Pinpoint the cell where the given text exists, returning its [X, Y] midpoint coordinate. 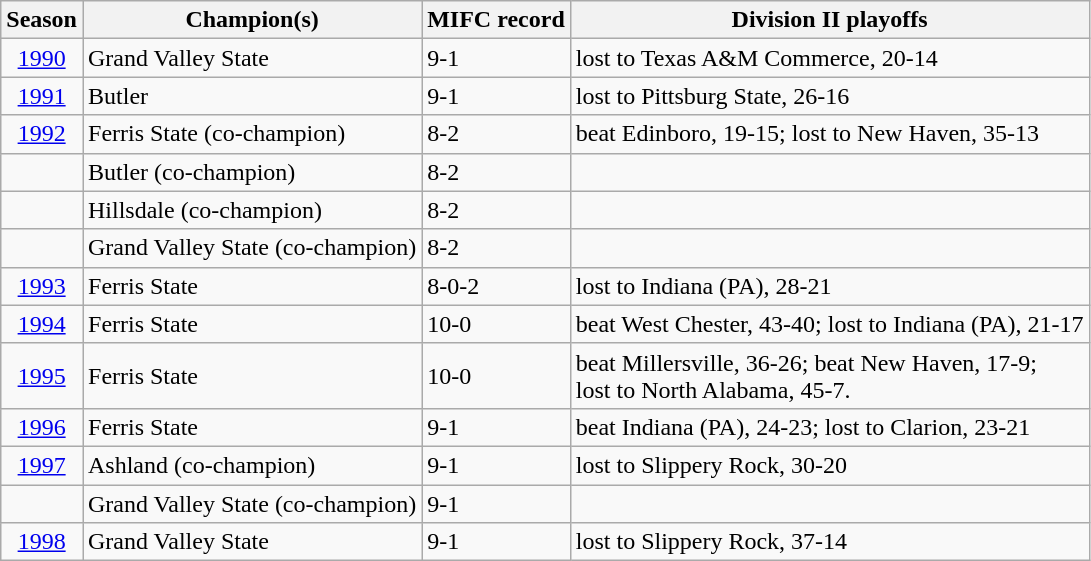
1997 [42, 465]
1991 [42, 96]
beat Edinboro, 19-15; lost to New Haven, 35-13 [830, 134]
lost to Slippery Rock, 30-20 [830, 465]
1994 [42, 324]
1990 [42, 58]
Champion(s) [252, 20]
lost to Texas A&M Commerce, 20-14 [830, 58]
beat Millersville, 36-26; beat New Haven, 17-9; lost to North Alabama, 45-7. [830, 376]
1998 [42, 542]
Hillsdale (co-champion) [252, 210]
Butler [252, 96]
Ferris State (co-champion) [252, 134]
lost to Pittsburg State, 26-16 [830, 96]
Ashland (co-champion) [252, 465]
lost to Slippery Rock, 37-14 [830, 542]
Division II playoffs [830, 20]
1995 [42, 376]
beat West Chester, 43-40; lost to Indiana (PA), 21-17 [830, 324]
1992 [42, 134]
Butler (co-champion) [252, 172]
Season [42, 20]
1993 [42, 286]
lost to Indiana (PA), 28-21 [830, 286]
beat Indiana (PA), 24-23; lost to Clarion, 23-21 [830, 427]
1996 [42, 427]
MIFC record [496, 20]
8-0-2 [496, 286]
